Scan for the cell matching the given text and deliver its [x, y] coordinate at center. 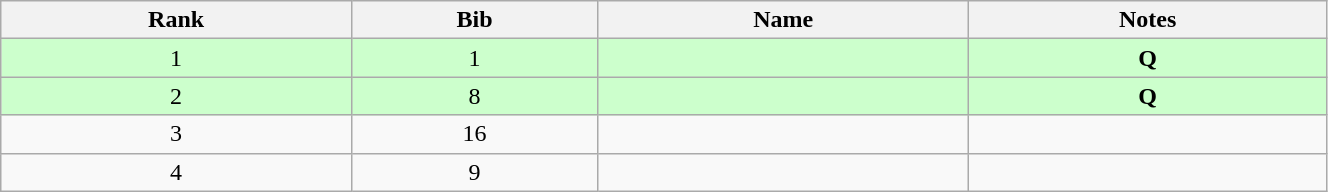
Bib [474, 20]
16 [474, 134]
9 [474, 172]
2 [176, 96]
Notes [1148, 20]
4 [176, 172]
Name [784, 20]
3 [176, 134]
Rank [176, 20]
8 [474, 96]
